Extract the (X, Y) coordinate from the center of the cell holding the provided text.  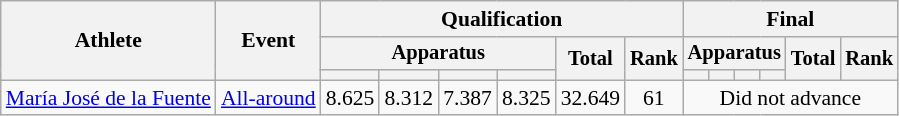
María José de la Fuente (108, 98)
Qualification (502, 19)
32.649 (590, 98)
8.625 (350, 98)
All-around (268, 98)
7.387 (468, 98)
Athlete (108, 40)
Event (268, 40)
Did not advance (790, 98)
8.325 (526, 98)
Final (790, 19)
61 (654, 98)
8.312 (408, 98)
